From the cell containing the given text, extract its center point as [X, Y] coordinate. 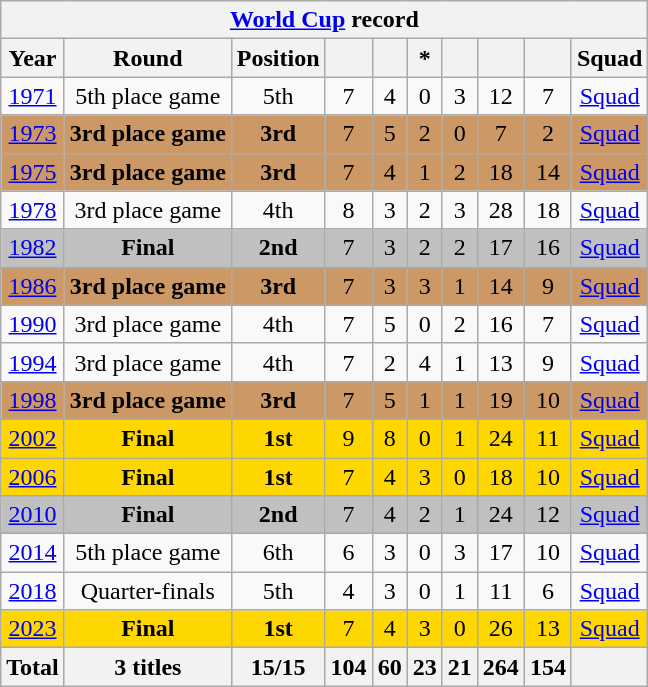
26 [500, 629]
1982 [33, 248]
Round [148, 58]
2023 [33, 629]
23 [424, 667]
6th [278, 553]
15/15 [278, 667]
* [424, 58]
264 [500, 667]
1986 [33, 286]
Year [33, 58]
1994 [33, 362]
World Cup record [324, 20]
Total [33, 667]
2006 [33, 477]
1998 [33, 400]
2018 [33, 591]
19 [500, 400]
60 [390, 667]
21 [460, 667]
28 [500, 210]
1975 [33, 172]
3 titles [148, 667]
104 [348, 667]
1990 [33, 324]
1971 [33, 96]
Quarter-finals [148, 591]
2010 [33, 515]
1978 [33, 210]
1973 [33, 134]
2002 [33, 438]
Position [278, 58]
2014 [33, 553]
154 [548, 667]
